Output the (x, y) coordinate of the center of the cell containing the given text.  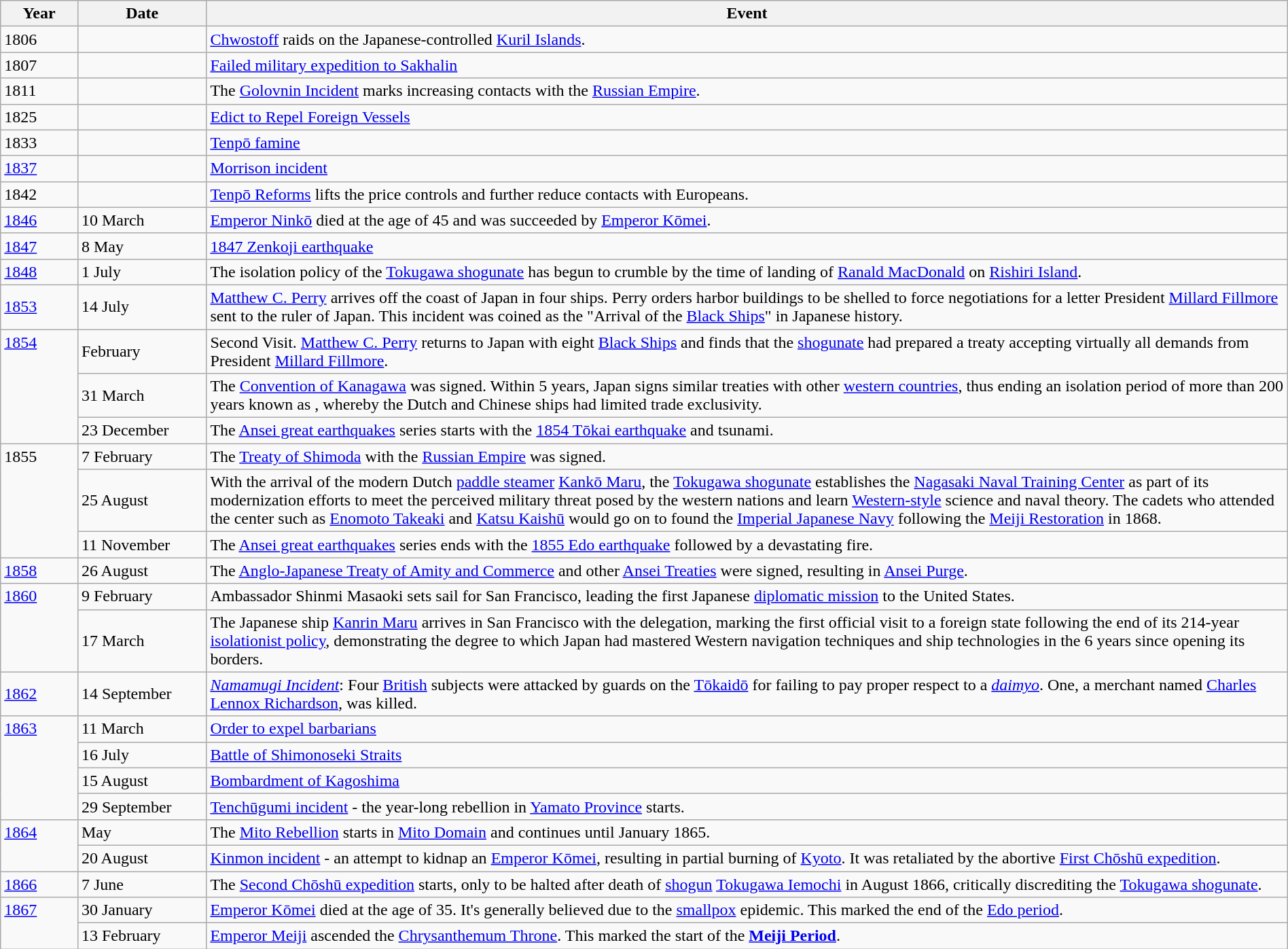
Emperor Meiji ascended the Chrysanthemum Throne. This marked the start of the Meiji Period. (747, 936)
1 July (141, 272)
15 August (141, 781)
1848 (39, 272)
Tenchūgumi incident - the year-long rebellion in Yamato Province starts. (747, 806)
The Golovnin Incident marks increasing contacts with the Russian Empire. (747, 91)
Order to expel barbarians (747, 729)
9 February (141, 596)
26 August (141, 571)
1807 (39, 65)
1846 (39, 220)
13 February (141, 936)
1853 (39, 307)
14 July (141, 307)
February (141, 351)
Failed military expedition to Sakhalin (747, 65)
Battle of Shimonoseki Straits (747, 755)
1858 (39, 571)
11 March (141, 729)
1811 (39, 91)
1847 (39, 246)
16 July (141, 755)
23 December (141, 431)
20 August (141, 858)
Tenpō famine (747, 143)
10 March (141, 220)
Emperor Kōmei died at the age of 35. It's generally believed due to the smallpox epidemic. This marked the end of the Edo period. (747, 910)
Ambassador Shinmi Masaoki sets sail for San Francisco, leading the first Japanese diplomatic mission to the United States. (747, 596)
May (141, 832)
29 September (141, 806)
The Ansei great earthquakes series ends with the 1855 Edo earthquake followed by a devastating fire. (747, 545)
7 June (141, 884)
Morrison incident (747, 168)
1825 (39, 117)
Date (141, 14)
The Treaty of Shimoda with the Russian Empire was signed. (747, 456)
31 March (141, 395)
The Ansei great earthquakes series starts with the 1854 Tōkai earthquake and tsunami. (747, 431)
1833 (39, 143)
1867 (39, 923)
Tenpō Reforms lifts the price controls and further reduce contacts with Europeans. (747, 194)
14 September (141, 694)
Event (747, 14)
1842 (39, 194)
17 March (141, 641)
30 January (141, 910)
The Mito Rebellion starts in Mito Domain and continues until January 1865. (747, 832)
25 August (141, 501)
Bombardment of Kagoshima (747, 781)
8 May (141, 246)
1860 (39, 628)
Chwostoff raids on the Japanese-controlled Kuril Islands. (747, 39)
1854 (39, 386)
1862 (39, 694)
Edict to Repel Foreign Vessels (747, 117)
1863 (39, 768)
1855 (39, 501)
7 February (141, 456)
Year (39, 14)
1806 (39, 39)
1866 (39, 884)
1837 (39, 168)
Emperor Ninkō died at the age of 45 and was succeeded by Emperor Kōmei. (747, 220)
1847 Zenkoji earthquake (747, 246)
The isolation policy of the Tokugawa shogunate has begun to crumble by the time of landing of Ranald MacDonald on Rishiri Island. (747, 272)
1864 (39, 845)
The Anglo-Japanese Treaty of Amity and Commerce and other Ansei Treaties were signed, resulting in Ansei Purge. (747, 571)
11 November (141, 545)
